Detect which cell encompasses the target text, then output its (x, y) center coordinate. 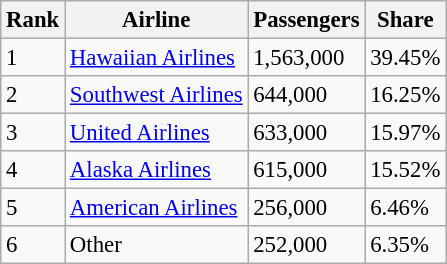
256,000 (306, 208)
American Airlines (156, 208)
Southwest Airlines (156, 95)
6 (33, 245)
6.35% (406, 245)
1,563,000 (306, 58)
16.25% (406, 95)
39.45% (406, 58)
252,000 (306, 245)
6.46% (406, 208)
15.97% (406, 133)
2 (33, 95)
Other (156, 245)
615,000 (306, 170)
Airline (156, 20)
1 (33, 58)
15.52% (406, 170)
644,000 (306, 95)
4 (33, 170)
Share (406, 20)
Rank (33, 20)
Hawaiian Airlines (156, 58)
3 (33, 133)
Passengers (306, 20)
633,000 (306, 133)
5 (33, 208)
United Airlines (156, 133)
Alaska Airlines (156, 170)
